Search for the cell housing the specified text and yield its [x, y] center coordinate. 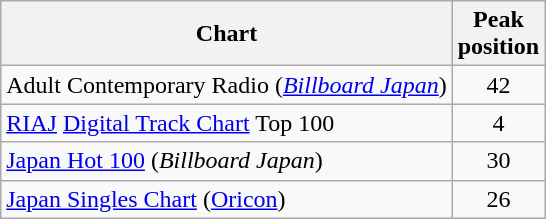
Peakposition [498, 34]
Chart [226, 34]
30 [498, 161]
Adult Contemporary Radio (Billboard Japan) [226, 85]
4 [498, 123]
Japan Singles Chart (Oricon) [226, 199]
Japan Hot 100 (Billboard Japan) [226, 161]
26 [498, 199]
RIAJ Digital Track Chart Top 100 [226, 123]
42 [498, 85]
